Find where the given text appears and provide that cell's center as [X, Y] coordinate. 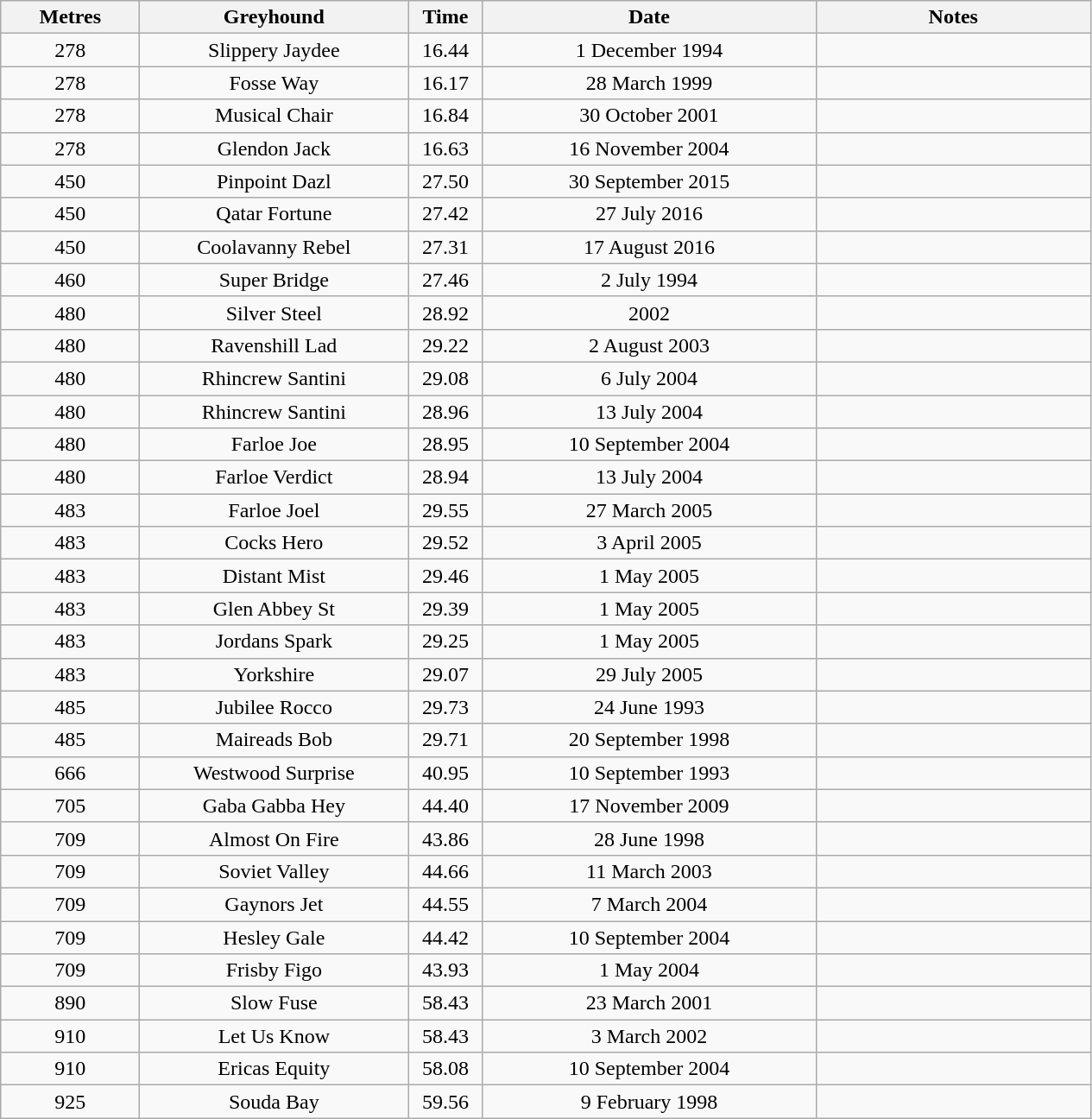
16.44 [445, 50]
Maireads Bob [275, 740]
Slow Fuse [275, 1003]
27.50 [445, 181]
16.84 [445, 116]
29 July 2005 [649, 674]
Cocks Hero [275, 543]
43.86 [445, 838]
705 [71, 806]
17 November 2009 [649, 806]
Glen Abbey St [275, 609]
29.73 [445, 707]
Slippery Jaydee [275, 50]
Super Bridge [275, 280]
Time [445, 17]
28 March 1999 [649, 83]
Frisby Figo [275, 970]
460 [71, 280]
16.63 [445, 149]
Date [649, 17]
2002 [649, 313]
11 March 2003 [649, 871]
Greyhound [275, 17]
890 [71, 1003]
27 July 2016 [649, 214]
30 September 2015 [649, 181]
44.42 [445, 937]
Notes [953, 17]
Gaynors Jet [275, 904]
27.46 [445, 280]
58.08 [445, 1069]
Jubilee Rocco [275, 707]
Let Us Know [275, 1036]
Farloe Verdict [275, 477]
666 [71, 773]
44.66 [445, 871]
Westwood Surprise [275, 773]
28.92 [445, 313]
1 May 2004 [649, 970]
Almost On Fire [275, 838]
3 April 2005 [649, 543]
29.46 [445, 576]
Coolavanny Rebel [275, 247]
16.17 [445, 83]
Ericas Equity [275, 1069]
Gaba Gabba Hey [275, 806]
30 October 2001 [649, 116]
Souda Bay [275, 1102]
7 March 2004 [649, 904]
Farloe Joel [275, 510]
2 August 2003 [649, 345]
29.08 [445, 378]
28.94 [445, 477]
9 February 1998 [649, 1102]
27.42 [445, 214]
29.55 [445, 510]
16 November 2004 [649, 149]
44.40 [445, 806]
27.31 [445, 247]
Fosse Way [275, 83]
925 [71, 1102]
29.39 [445, 609]
17 August 2016 [649, 247]
27 March 2005 [649, 510]
1 December 1994 [649, 50]
Ravenshill Lad [275, 345]
3 March 2002 [649, 1036]
Musical Chair [275, 116]
2 July 1994 [649, 280]
Farloe Joe [275, 445]
Hesley Gale [275, 937]
Qatar Fortune [275, 214]
Metres [71, 17]
20 September 1998 [649, 740]
29.71 [445, 740]
29.07 [445, 674]
6 July 2004 [649, 378]
44.55 [445, 904]
Yorkshire [275, 674]
28 June 1998 [649, 838]
29.52 [445, 543]
40.95 [445, 773]
Glendon Jack [275, 149]
Distant Mist [275, 576]
Silver Steel [275, 313]
28.95 [445, 445]
10 September 1993 [649, 773]
24 June 1993 [649, 707]
59.56 [445, 1102]
29.25 [445, 642]
Pinpoint Dazl [275, 181]
43.93 [445, 970]
Soviet Valley [275, 871]
Jordans Spark [275, 642]
29.22 [445, 345]
28.96 [445, 412]
23 March 2001 [649, 1003]
